Find where the given text appears and provide that cell's center as (x, y) coordinate. 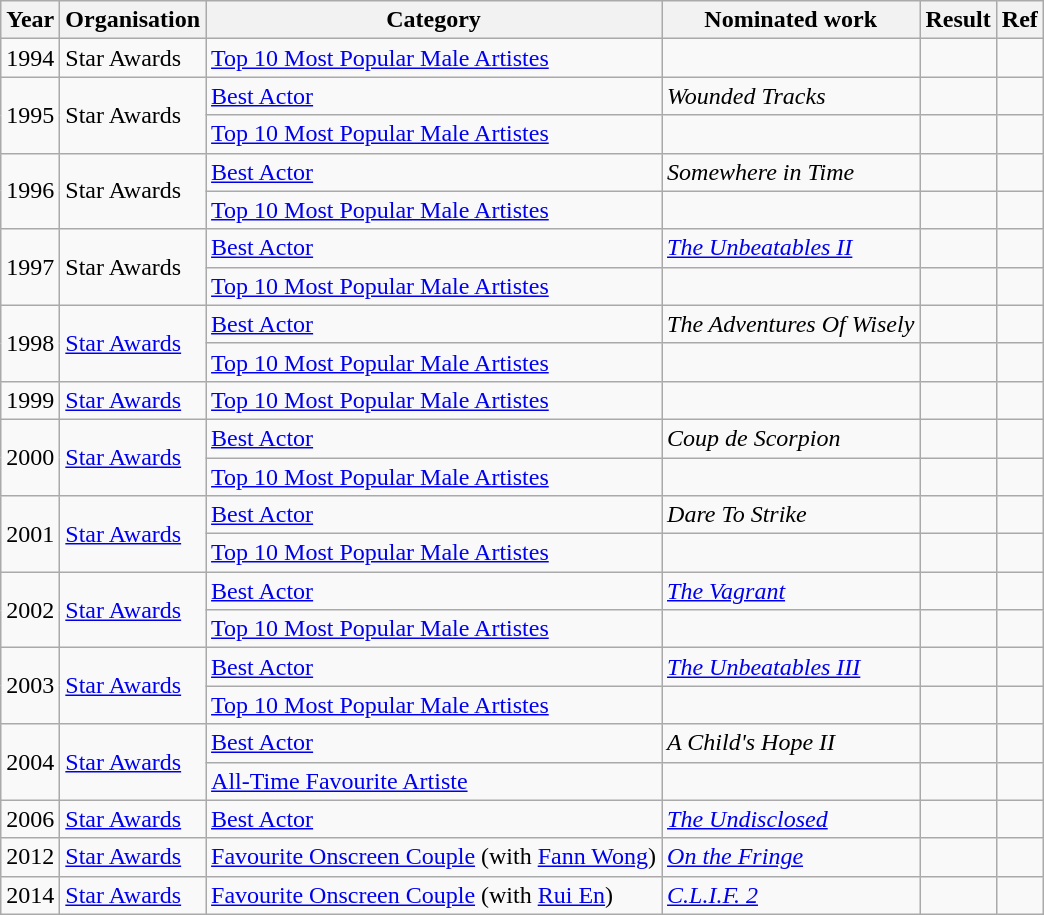
2000 (30, 457)
C.L.I.F. 2 (791, 895)
1994 (30, 58)
Ref (1020, 20)
2002 (30, 610)
The Undisclosed (791, 819)
2003 (30, 686)
1995 (30, 115)
1998 (30, 343)
2001 (30, 534)
Wounded Tracks (791, 96)
The Adventures Of Wisely (791, 324)
The Vagrant (791, 591)
The Unbeatables II (791, 248)
Somewhere in Time (791, 172)
The Unbeatables III (791, 667)
1999 (30, 400)
Nominated work (791, 20)
Organisation (133, 20)
On the Fringe (791, 857)
Year (30, 20)
Category (434, 20)
Result (958, 20)
2014 (30, 895)
2006 (30, 819)
2012 (30, 857)
Favourite Onscreen Couple (with Fann Wong) (434, 857)
1997 (30, 267)
All-Time Favourite Artiste (434, 781)
Dare To Strike (791, 515)
Coup de Scorpion (791, 438)
2004 (30, 762)
1996 (30, 191)
Favourite Onscreen Couple (with Rui En) (434, 895)
A Child's Hope II (791, 743)
